For the text-containing cell, return its midpoint in (X, Y) coordinate format. 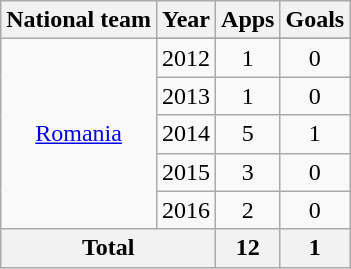
Romania (79, 134)
Total (108, 248)
Apps (248, 20)
Year (186, 20)
2016 (186, 210)
Goals (315, 20)
12 (248, 248)
2012 (186, 58)
2015 (186, 172)
National team (79, 20)
3 (248, 172)
5 (248, 134)
2013 (186, 96)
2 (248, 210)
2014 (186, 134)
